Pinpoint the cell where the given text exists, returning its (X, Y) midpoint coordinate. 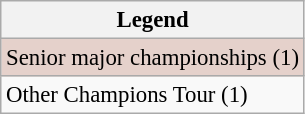
Senior major championships (1) (153, 58)
Legend (153, 20)
Other Champions Tour (1) (153, 95)
